Find where the given text appears and provide that cell's center as (x, y) coordinate. 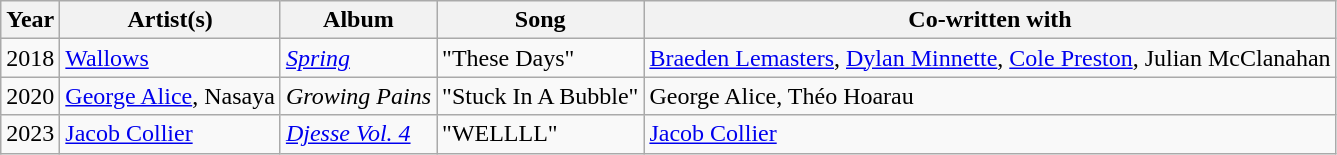
Spring (358, 58)
2018 (30, 58)
2020 (30, 96)
Growing Pains (358, 96)
"WELLLL" (540, 134)
Song (540, 20)
Album (358, 20)
George Alice, Théo Hoarau (990, 96)
"Stuck In A Bubble" (540, 96)
Year (30, 20)
Djesse Vol. 4 (358, 134)
Wallows (170, 58)
"These Days" (540, 58)
Co-written with (990, 20)
George Alice, Nasaya (170, 96)
2023 (30, 134)
Braeden Lemasters, Dylan Minnette, Cole Preston, Julian McClanahan (990, 58)
Artist(s) (170, 20)
